Determine the [x, y] coordinate at the center of the cell enclosing the given text.  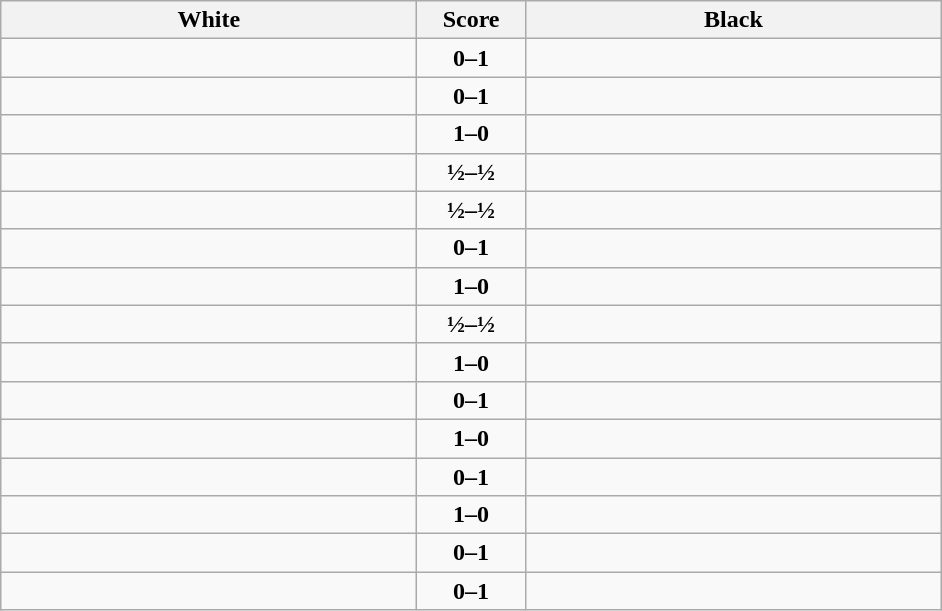
Score [472, 20]
Black [733, 20]
White [209, 20]
